Return (X, Y) of the center of cell containing provided text 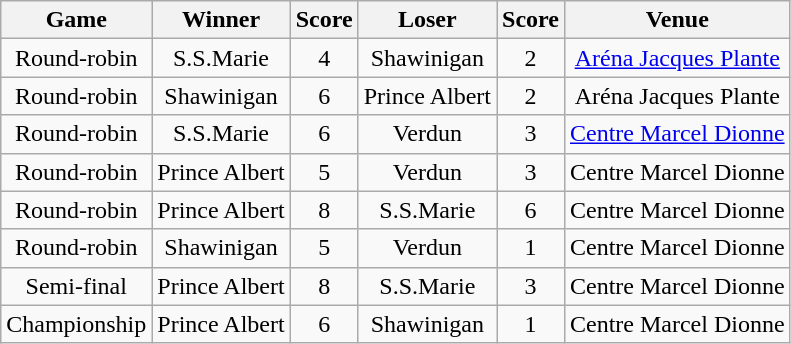
Championship (76, 324)
Winner (221, 20)
Venue (677, 20)
4 (324, 58)
Game (76, 20)
Semi-final (76, 286)
Loser (427, 20)
